Output the [x, y] coordinate of the center of the cell containing the given text.  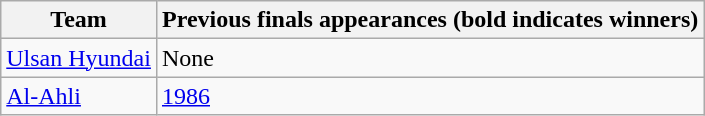
Al-Ahli [79, 96]
1986 [430, 96]
Previous finals appearances (bold indicates winners) [430, 20]
Ulsan Hyundai [79, 58]
None [430, 58]
Team [79, 20]
